Search for the cell housing the specified text and yield its [X, Y] center coordinate. 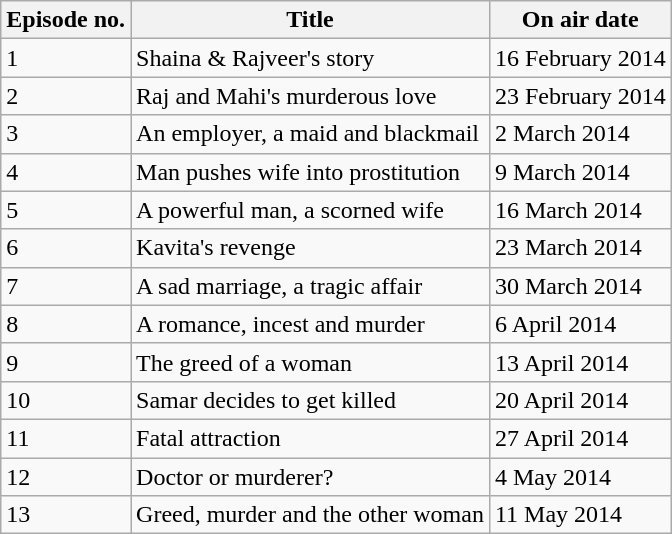
6 April 2014 [580, 324]
2 March 2014 [580, 134]
5 [66, 210]
Raj and Mahi's murderous love [310, 96]
11 [66, 438]
20 April 2014 [580, 400]
A romance, incest and murder [310, 324]
13 April 2014 [580, 362]
Kavita's revenge [310, 248]
Doctor or murderer? [310, 477]
23 February 2014 [580, 96]
Episode no. [66, 20]
10 [66, 400]
16 February 2014 [580, 58]
9 March 2014 [580, 172]
4 May 2014 [580, 477]
23 March 2014 [580, 248]
8 [66, 324]
3 [66, 134]
Samar decides to get killed [310, 400]
16 March 2014 [580, 210]
27 April 2014 [580, 438]
7 [66, 286]
The greed of a woman [310, 362]
A powerful man, a scorned wife [310, 210]
2 [66, 96]
Shaina & Rajveer's story [310, 58]
30 March 2014 [580, 286]
9 [66, 362]
On air date [580, 20]
13 [66, 515]
1 [66, 58]
Greed, murder and the other woman [310, 515]
12 [66, 477]
11 May 2014 [580, 515]
An employer, a maid and blackmail [310, 134]
A sad marriage, a tragic affair [310, 286]
Fatal attraction [310, 438]
6 [66, 248]
Title [310, 20]
Man pushes wife into prostitution [310, 172]
4 [66, 172]
